Find where the given text appears and provide that cell's center as [X, Y] coordinate. 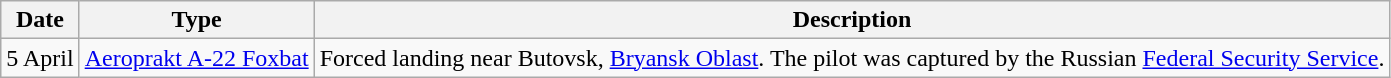
Date [40, 20]
Aeroprakt A-22 Foxbat [196, 58]
Forced landing near Butovsk, Bryansk Oblast. The pilot was captured by the Russian Federal Security Service. [852, 58]
Type [196, 20]
Description [852, 20]
5 April [40, 58]
